Capture the cell that displays the provided text and extract its [X, Y] central coordinate. 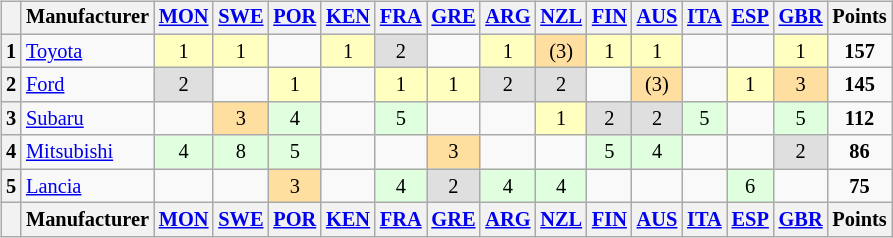
Lancia [88, 186]
Toyota [88, 51]
Mitsubishi [88, 152]
8 [240, 152]
Subaru [88, 119]
145 [860, 85]
86 [860, 152]
112 [860, 119]
157 [860, 51]
75 [860, 186]
Ford [88, 85]
6 [750, 186]
